Return (x, y) of the center of cell containing provided text 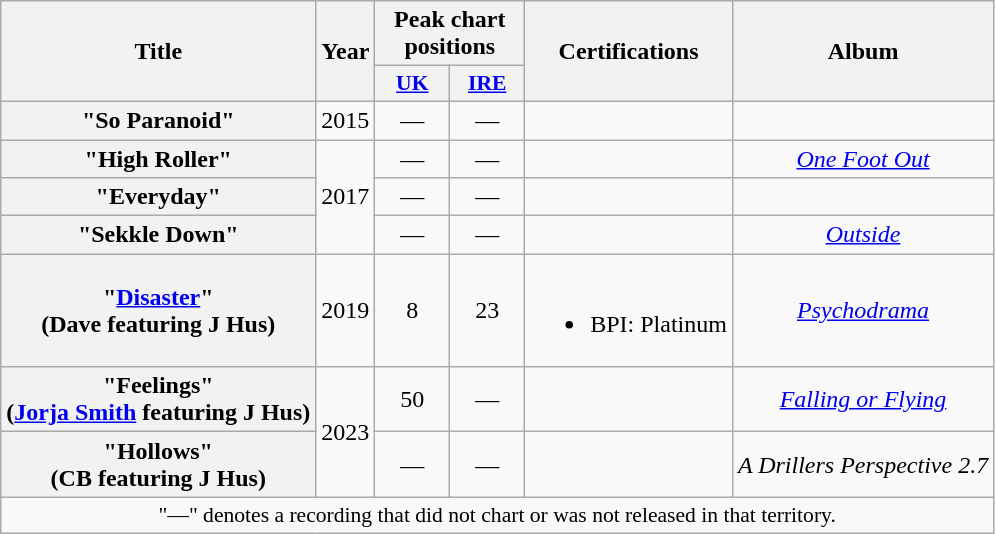
Falling or Flying (862, 400)
Certifications (629, 52)
"—" denotes a recording that did not chart or was not released in that territory. (498, 515)
"Hollows"(CB featuring J Hus) (158, 464)
UK (412, 84)
Year (346, 52)
"Feelings"(Jorja Smith featuring J Hus) (158, 400)
2019 (346, 310)
"High Roller" (158, 159)
Title (158, 52)
Peak chart positions (450, 34)
"Disaster"(Dave featuring J Hus) (158, 310)
23 (488, 310)
2015 (346, 120)
IRE (488, 84)
Outside (862, 235)
2017 (346, 197)
BPI: Platinum (629, 310)
One Foot Out (862, 159)
2023 (346, 432)
Album (862, 52)
"So Paranoid" (158, 120)
"Sekkle Down" (158, 235)
Psychodrama (862, 310)
50 (412, 400)
8 (412, 310)
A Drillers Perspective 2.7 (862, 464)
"Everyday" (158, 197)
